Return the [x, y] coordinate for the center point of the cell that contains the specified text.  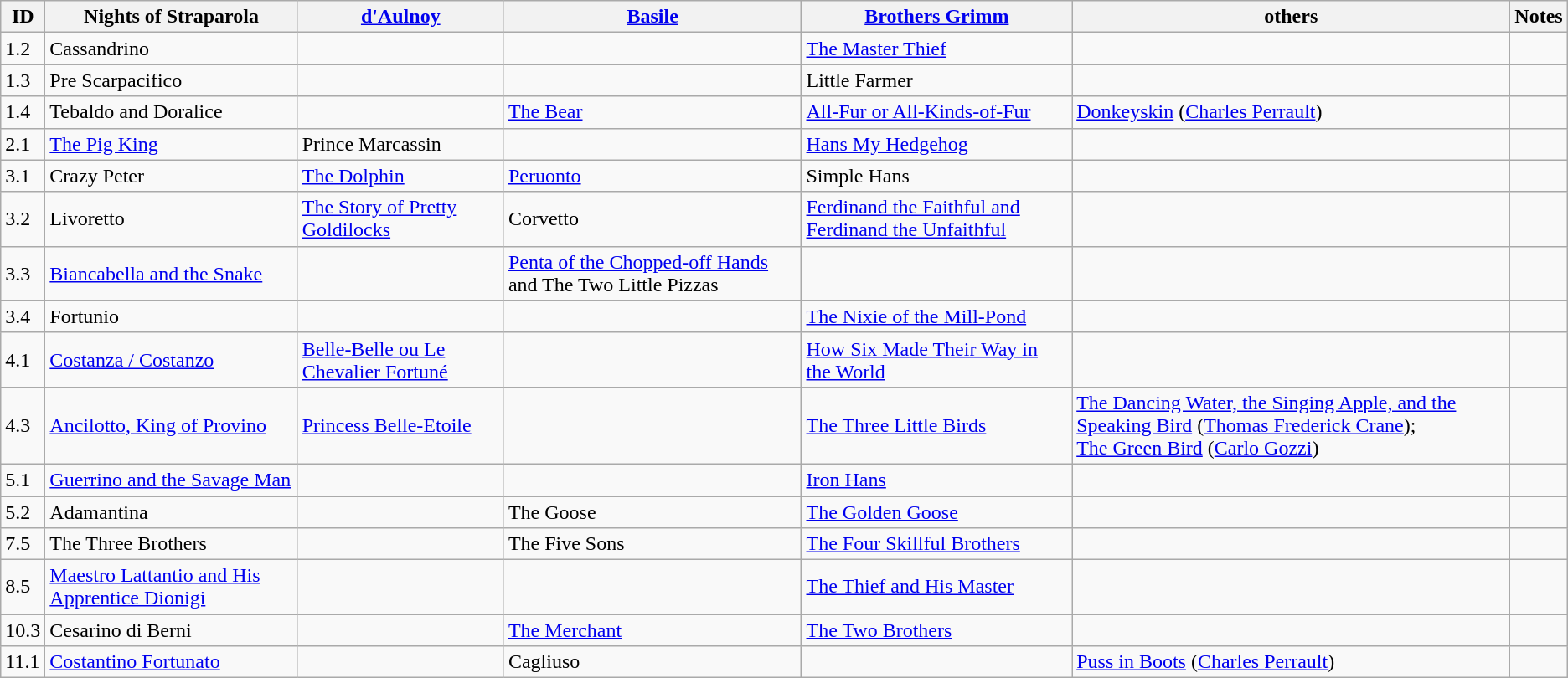
Simple Hans [936, 176]
Crazy Peter [171, 176]
Guerrino and the Savage Man [171, 480]
The Dancing Water, the Singing Apple, and the Speaking Bird (Thomas Frederick Crane);The Green Bird (Carlo Gozzi) [1292, 425]
4.3 [23, 425]
Biancabella and the Snake [171, 273]
ID [23, 17]
The Story of Pretty Goldilocks [400, 219]
Belle-Belle ou Le Chevalier Fortuné [400, 360]
All-Fur or All-Kinds-of-Fur [936, 112]
Maestro Lattantio and His Apprentice Dionigi [171, 588]
Livoretto [171, 219]
Peruonto [652, 176]
The Nixie of the Mill-Pond [936, 316]
2.1 [23, 144]
3.1 [23, 176]
The Three Little Birds [936, 425]
Costantino Fortunato [171, 662]
The Bear [652, 112]
11.1 [23, 662]
The Three Brothers [171, 544]
Notes [1539, 17]
1.3 [23, 80]
Nights of Straparola [171, 17]
Cesarino di Berni [171, 630]
others [1292, 17]
Pre Scarpacifico [171, 80]
1.2 [23, 49]
Puss in Boots (Charles Perrault) [1292, 662]
1.4 [23, 112]
The Master Thief [936, 49]
Hans My Hedgehog [936, 144]
How Six Made Their Way in the World [936, 360]
8.5 [23, 588]
3.4 [23, 316]
Tebaldo and Doralice [171, 112]
Cagliuso [652, 662]
3.2 [23, 219]
5.2 [23, 511]
Ancilotto, King of Provino [171, 425]
Donkeyskin (Charles Perrault) [1292, 112]
Corvetto [652, 219]
7.5 [23, 544]
The Five Sons [652, 544]
The Dolphin [400, 176]
Iron Hans [936, 480]
3.3 [23, 273]
Little Farmer [936, 80]
10.3 [23, 630]
Brothers Grimm [936, 17]
Fortunio [171, 316]
Costanza / Costanzo [171, 360]
Cassandrino [171, 49]
The Thief and His Master [936, 588]
The Four Skillful Brothers [936, 544]
Prince Marcassin [400, 144]
d'Aulnoy [400, 17]
5.1 [23, 480]
4.1 [23, 360]
The Pig King [171, 144]
The Two Brothers [936, 630]
Basile [652, 17]
The Golden Goose [936, 511]
Adamantina [171, 511]
The Goose [652, 511]
Ferdinand the Faithful and Ferdinand the Unfaithful [936, 219]
Penta of the Chopped-off Hands and The Two Little Pizzas [652, 273]
Princess Belle-Etoile [400, 425]
The Merchant [652, 630]
